Capture the cell that displays the provided text and extract its (x, y) central coordinate. 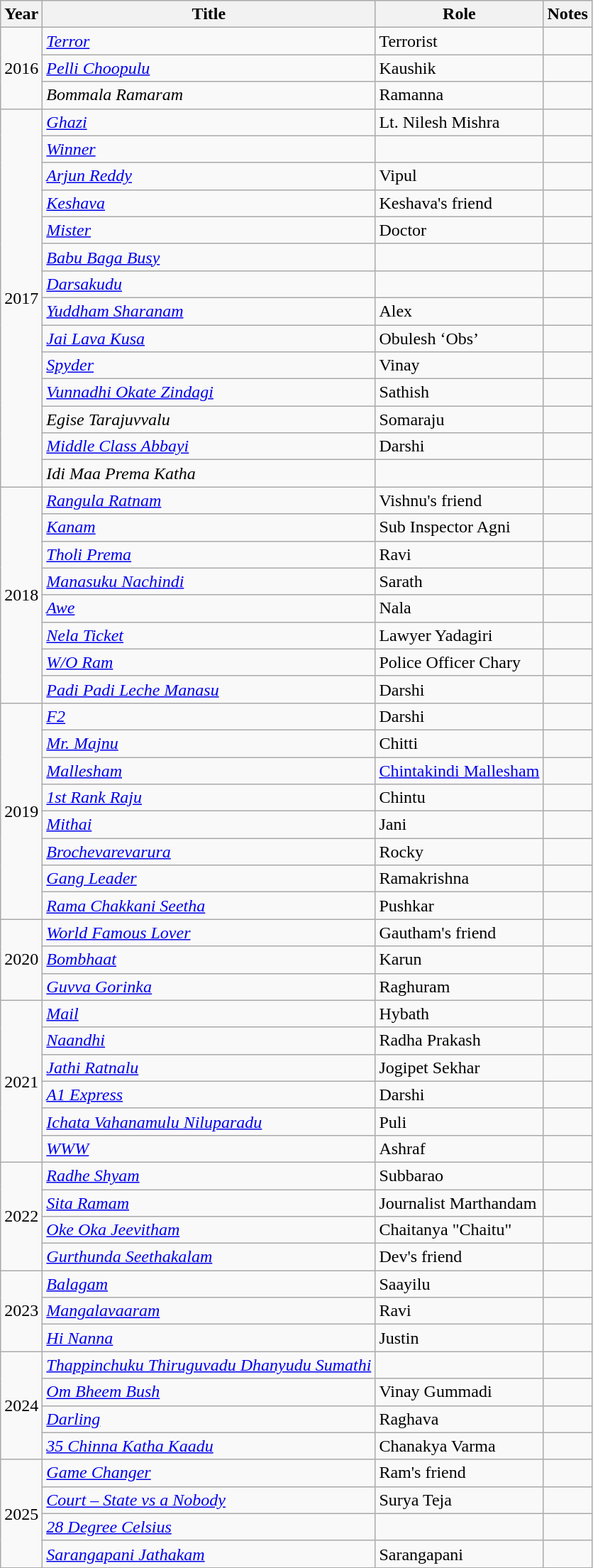
Journalist Marthandam (460, 1203)
Mr. Majnu (209, 743)
Doctor (460, 230)
2025 (21, 1513)
Year (21, 14)
Balagam (209, 1284)
Pushkar (460, 906)
Kaushik (460, 68)
Spyder (209, 366)
Lawyer Yadagiri (460, 635)
Police Officer Chary (460, 662)
Keshava (209, 203)
Rangula Ratnam (209, 500)
Ghazi (209, 122)
Brochevarevarura (209, 852)
Yuddham Sharanam (209, 311)
Vipul (460, 176)
Mithai (209, 825)
Radha Prakash (460, 1041)
Jogipet Sekhar (460, 1068)
Ichata Vahanamulu Niluparadu (209, 1122)
Somaraju (460, 420)
Arjun Reddy (209, 176)
Rocky (460, 852)
Raghava (460, 1419)
Thappinchuku Thiruguvadu Dhanyudu Sumathi (209, 1365)
Sita Ramam (209, 1203)
Mangalavaaram (209, 1311)
Idi Maa Prema Katha (209, 473)
Subbarao (460, 1175)
28 Degree Celsius (209, 1527)
World Famous Lover (209, 933)
2017 (21, 298)
Mail (209, 1014)
Egise Tarajuvvalu (209, 420)
Ramakrishna (460, 879)
Keshava's friend (460, 203)
Ramanna (460, 95)
Vinay Gummadi (460, 1392)
Winner (209, 149)
Pelli Choopulu (209, 68)
A1 Express (209, 1095)
Naandhi (209, 1041)
Dev's friend (460, 1257)
WWW (209, 1148)
Jathi Ratnalu (209, 1068)
Raghuram (460, 987)
Alex (460, 311)
Nela Ticket (209, 635)
2021 (21, 1081)
Awe (209, 608)
Om Bheem Bush (209, 1392)
Vinay (460, 366)
Rama Chakkani Seetha (209, 906)
2020 (21, 960)
Chintu (460, 798)
Guvva Gorinka (209, 987)
Vishnu's friend (460, 500)
2019 (21, 811)
Terror (209, 41)
Puli (460, 1122)
35 Chinna Katha Kaadu (209, 1446)
Chanakya Varma (460, 1446)
Oke Oka Jeevitham (209, 1230)
1st Rank Raju (209, 798)
Terrorist (460, 41)
Manasuku Nachindi (209, 581)
Obulesh ‘Obs’ (460, 339)
Babu Baga Busy (209, 257)
Jani (460, 825)
Game Changer (209, 1473)
Title (209, 14)
Hybath (460, 1014)
Mallesham (209, 770)
Surya Teja (460, 1500)
Saayilu (460, 1284)
Gautham's friend (460, 933)
2023 (21, 1311)
Sathish (460, 393)
Nala (460, 608)
2022 (21, 1216)
Darsakudu (209, 284)
Gurthunda Seethakalam (209, 1257)
Chintakindi Mallesham (460, 770)
Karun (460, 960)
Middle Class Abbayi (209, 446)
2018 (21, 595)
Chaitanya "Chaitu" (460, 1230)
Bommala Ramaram (209, 95)
Chitti (460, 743)
Notes (567, 14)
Role (460, 14)
Darling (209, 1419)
Ram's friend (460, 1473)
Jai Lava Kusa (209, 339)
Radhe Shyam (209, 1175)
Kanam (209, 527)
Tholi Prema (209, 554)
Sarangapani (460, 1554)
Lt. Nilesh Mishra (460, 122)
Vunnadhi Okate Zindagi (209, 393)
2016 (21, 68)
Sub Inspector Agni (460, 527)
Mister (209, 230)
Court – State vs a Nobody (209, 1500)
Ashraf (460, 1148)
Hi Nanna (209, 1338)
Sarangapani Jathakam (209, 1554)
Sarath (460, 581)
F2 (209, 716)
Gang Leader (209, 879)
Justin (460, 1338)
Padi Padi Leche Manasu (209, 689)
2024 (21, 1405)
Bombhaat (209, 960)
W/O Ram (209, 662)
